Capture the cell that displays the provided text and extract its [x, y] central coordinate. 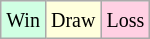
Loss [126, 20]
Draw [72, 20]
Win [24, 20]
